Detect which cell encompasses the target text, then output its [X, Y] center coordinate. 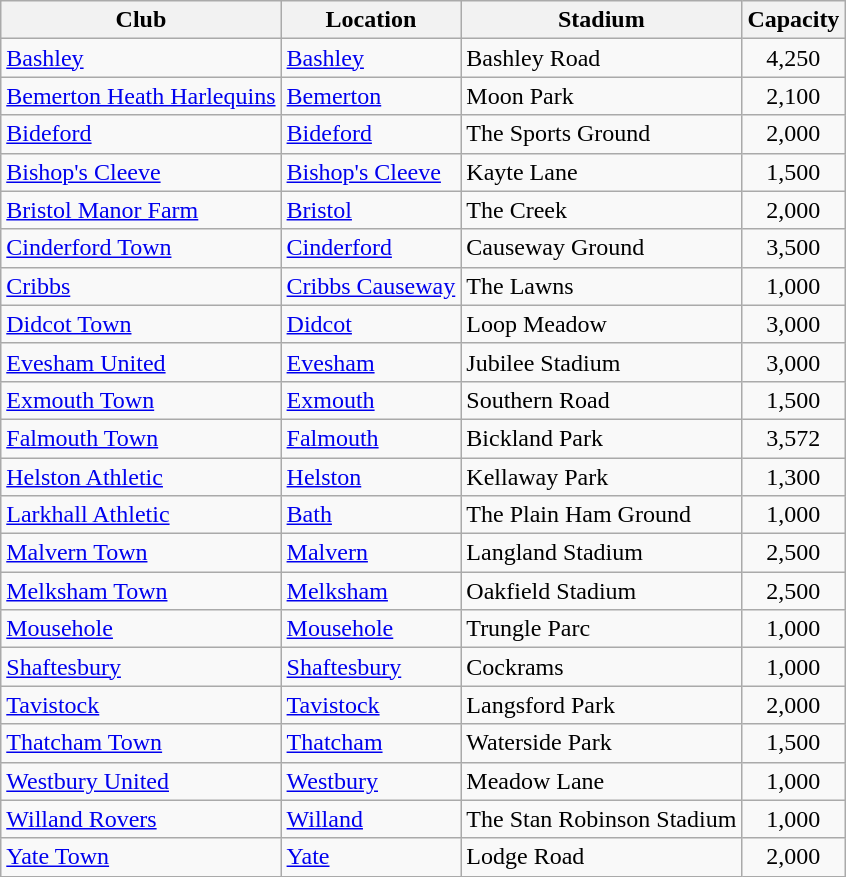
Cockrams [602, 667]
Loop Meadow [602, 324]
Oakfield Stadium [602, 591]
Malvern Town [141, 553]
Cribbs [141, 286]
Evesham [371, 362]
Evesham United [141, 362]
Didcot [371, 324]
Westbury [371, 781]
Willand [371, 819]
Helston [371, 477]
Falmouth [371, 438]
The Sports Ground [602, 134]
The Creek [602, 210]
Moon Park [602, 96]
Yate Town [141, 857]
Waterside Park [602, 743]
Capacity [794, 20]
Kellaway Park [602, 477]
4,250 [794, 58]
Didcot Town [141, 324]
Exmouth Town [141, 400]
Langland Stadium [602, 553]
The Plain Ham Ground [602, 515]
Westbury United [141, 781]
Exmouth [371, 400]
The Lawns [602, 286]
3,500 [794, 248]
2,100 [794, 96]
Malvern [371, 553]
Southern Road [602, 400]
Club [141, 20]
Kayte Lane [602, 172]
The Stan Robinson Stadium [602, 819]
Jubilee Stadium [602, 362]
Stadium [602, 20]
Bath [371, 515]
Cinderford Town [141, 248]
Langsford Park [602, 705]
1,300 [794, 477]
Bristol Manor Farm [141, 210]
Cribbs Causeway [371, 286]
Falmouth Town [141, 438]
Thatcham [371, 743]
Bashley Road [602, 58]
3,572 [794, 438]
Location [371, 20]
Causeway Ground [602, 248]
Meadow Lane [602, 781]
Bristol [371, 210]
Bemerton [371, 96]
Willand Rovers [141, 819]
Melksham [371, 591]
Helston Athletic [141, 477]
Melksham Town [141, 591]
Thatcham Town [141, 743]
Bemerton Heath Harlequins [141, 96]
Cinderford [371, 248]
Trungle Parc [602, 629]
Bickland Park [602, 438]
Yate [371, 857]
Lodge Road [602, 857]
Larkhall Athletic [141, 515]
